Identify which cell holds the provided text, then report its (x, y) central coordinate. 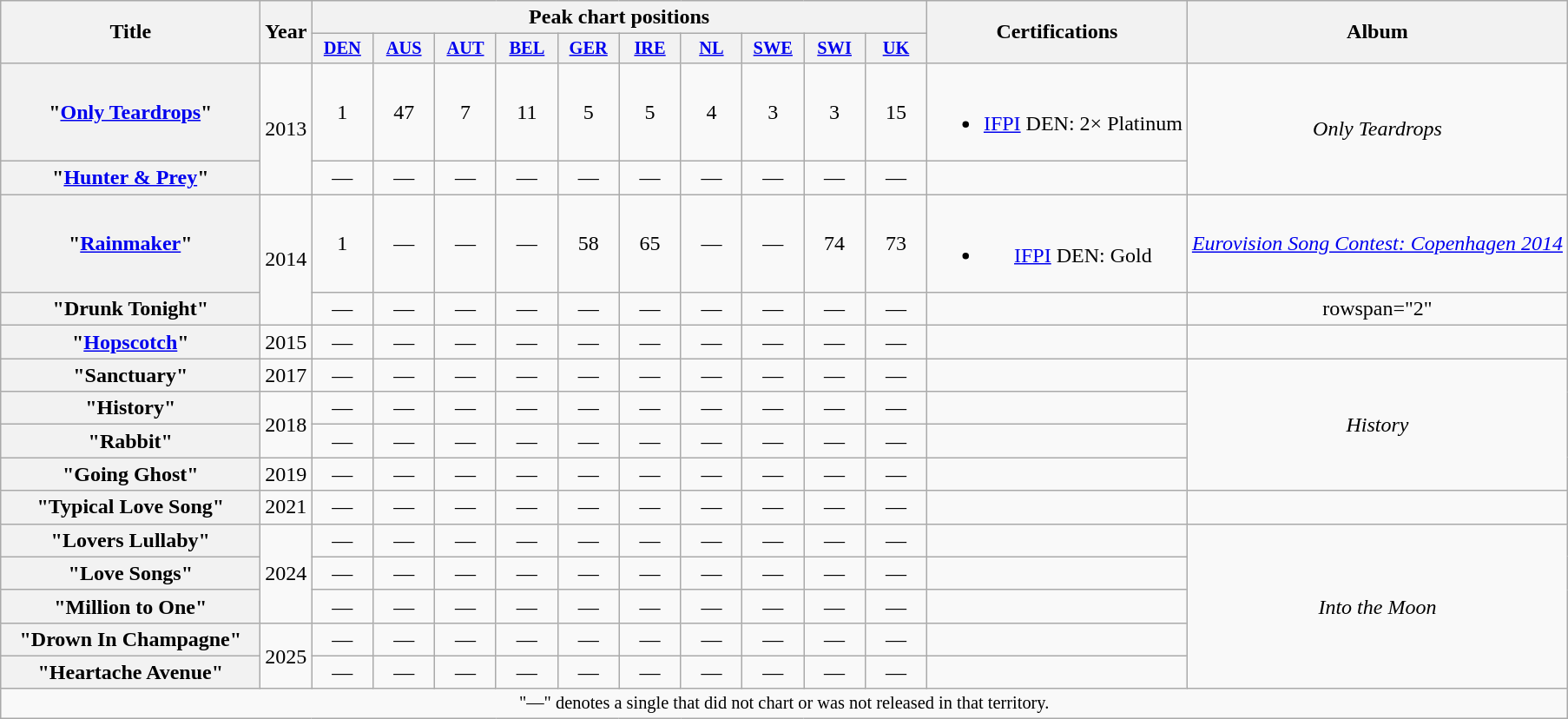
73 (896, 243)
AUT (465, 49)
DEN (342, 49)
rowspan="2" (1377, 309)
"Rabbit" (130, 441)
"Hopscotch" (130, 342)
Only Teardrops (1377, 129)
"Typical Love Song" (130, 507)
"Going Ghost" (130, 474)
4 (712, 111)
2019 (287, 474)
SWE (773, 49)
"Love Songs" (130, 573)
2017 (287, 375)
"History" (130, 408)
2013 (287, 129)
"Heartache Avenue" (130, 672)
Certifications (1057, 32)
2018 (287, 425)
11 (526, 111)
AUS (405, 49)
"Drunk Tonight" (130, 309)
2024 (287, 573)
"Million to One" (130, 606)
GER (589, 49)
2025 (287, 656)
IRE (649, 49)
Peak chart positions (620, 17)
SWI (835, 49)
Into the Moon (1377, 606)
58 (589, 243)
IFPI DEN: Gold (1057, 243)
"—" denotes a single that did not chart or was not released in that territory. (785, 703)
Eurovision Song Contest: Copenhagen 2014 (1377, 243)
2021 (287, 507)
7 (465, 111)
UK (896, 49)
History (1377, 425)
74 (835, 243)
"Drown In Champagne" (130, 639)
"Lovers Lullaby" (130, 540)
Title (130, 32)
"Rainmaker" (130, 243)
"Sanctuary" (130, 375)
NL (712, 49)
Album (1377, 32)
47 (405, 111)
Year (287, 32)
65 (649, 243)
BEL (526, 49)
"Hunter & Prey" (130, 178)
15 (896, 111)
"Only Teardrops" (130, 111)
IFPI DEN: 2× Platinum (1057, 111)
2015 (287, 342)
2014 (287, 261)
